Search for the cell housing the specified text and yield its [X, Y] center coordinate. 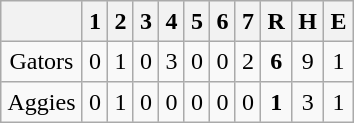
Aggies [42, 102]
H [308, 21]
R [276, 21]
5 [197, 21]
9 [308, 61]
Gators [42, 61]
7 [248, 21]
E [339, 21]
4 [172, 21]
